Extract the (X, Y) coordinate from the center of the cell holding the provided text.  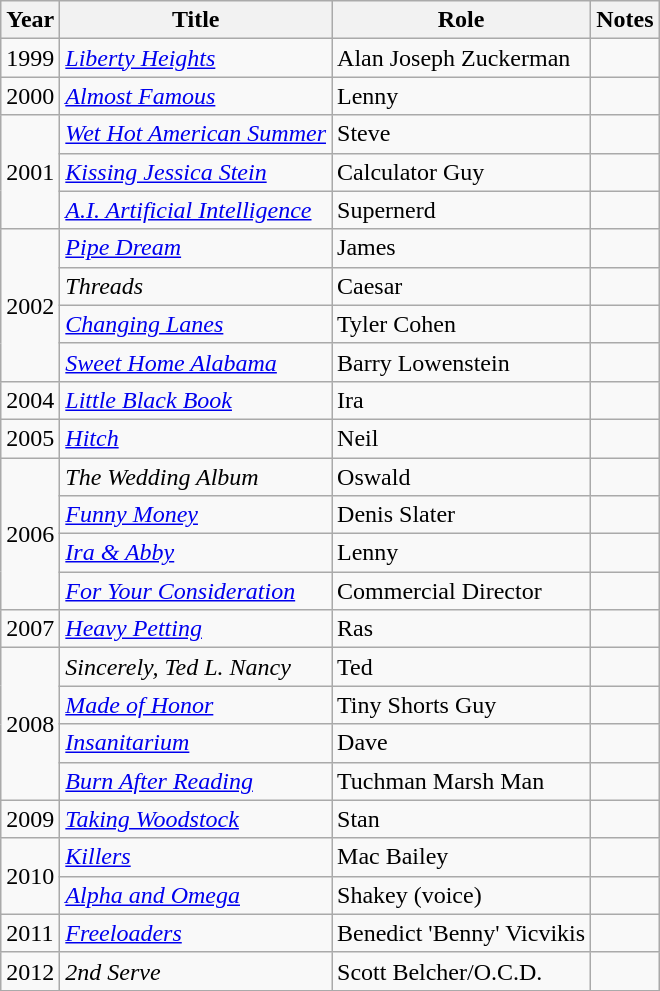
1999 (30, 58)
For Your Consideration (196, 591)
Hitch (196, 438)
Ira (462, 400)
2011 (30, 933)
The Wedding Album (196, 477)
2005 (30, 438)
Ras (462, 629)
Shakey (voice) (462, 895)
2001 (30, 172)
Threads (196, 286)
Taking Woodstock (196, 819)
Alan Joseph Zuckerman (462, 58)
2006 (30, 534)
Little Black Book (196, 400)
Denis Slater (462, 515)
2004 (30, 400)
Funny Money (196, 515)
Title (196, 20)
Dave (462, 743)
Liberty Heights (196, 58)
Freeloaders (196, 933)
A.I. Artificial Intelligence (196, 210)
Ira & Abby (196, 553)
Calculator Guy (462, 172)
Made of Honor (196, 705)
Tyler Cohen (462, 324)
Benedict 'Benny' Vicvikis (462, 933)
2002 (30, 305)
Commercial Director (462, 591)
Almost Famous (196, 96)
Barry Lowenstein (462, 362)
2012 (30, 971)
Year (30, 20)
2010 (30, 876)
2008 (30, 724)
Alpha and Omega (196, 895)
Notes (625, 20)
Role (462, 20)
Heavy Petting (196, 629)
Insanitarium (196, 743)
Pipe Dream (196, 248)
Sweet Home Alabama (196, 362)
Scott Belcher/O.C.D. (462, 971)
Caesar (462, 286)
Supernerd (462, 210)
2nd Serve (196, 971)
Mac Bailey (462, 857)
Sincerely, Ted L. Nancy (196, 667)
Neil (462, 438)
Ted (462, 667)
Kissing Jessica Stein (196, 172)
Stan (462, 819)
Burn After Reading (196, 781)
2000 (30, 96)
Tiny Shorts Guy (462, 705)
James (462, 248)
Steve (462, 134)
Wet Hot American Summer (196, 134)
Tuchman Marsh Man (462, 781)
Killers (196, 857)
Oswald (462, 477)
2007 (30, 629)
2009 (30, 819)
Changing Lanes (196, 324)
